Search for the cell housing the specified text and yield its [X, Y] center coordinate. 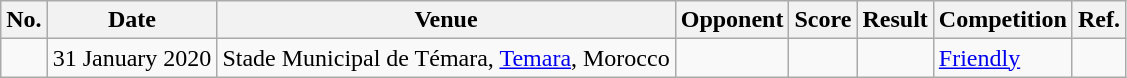
Stade Municipal de Témara, Temara, Morocco [446, 58]
Friendly [1002, 58]
Result [895, 20]
Score [823, 20]
No. [24, 20]
31 January 2020 [132, 58]
Venue [446, 20]
Competition [1002, 20]
Opponent [732, 20]
Date [132, 20]
Ref. [1098, 20]
